Find where the given text appears and provide that cell's center as [X, Y] coordinate. 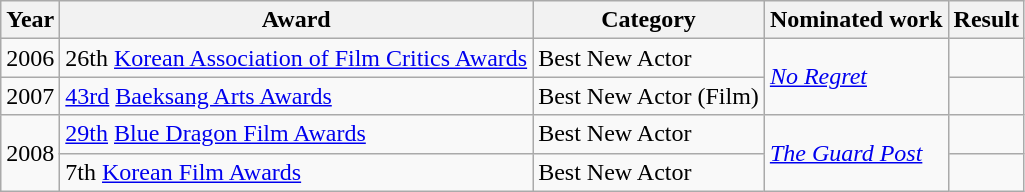
43rd Baeksang Arts Awards [296, 96]
The Guard Post [856, 153]
7th Korean Film Awards [296, 172]
Best New Actor (Film) [649, 96]
2006 [30, 58]
2007 [30, 96]
26th Korean Association of Film Critics Awards [296, 58]
Category [649, 20]
Nominated work [856, 20]
2008 [30, 153]
Year [30, 20]
No Regret [856, 77]
29th Blue Dragon Film Awards [296, 134]
Award [296, 20]
Result [986, 20]
